Return the [x, y] coordinate for the center point of the cell that contains the specified text.  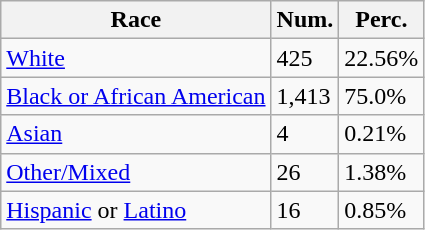
Other/Mixed [136, 172]
Asian [136, 134]
75.0% [382, 96]
Hispanic or Latino [136, 210]
Perc. [382, 20]
425 [305, 58]
0.85% [382, 210]
22.56% [382, 58]
Num. [305, 20]
4 [305, 134]
White [136, 58]
Black or African American [136, 96]
16 [305, 210]
0.21% [382, 134]
1.38% [382, 172]
Race [136, 20]
26 [305, 172]
1,413 [305, 96]
